Provide the [x, y] coordinate of the cell's center where the given text is located.  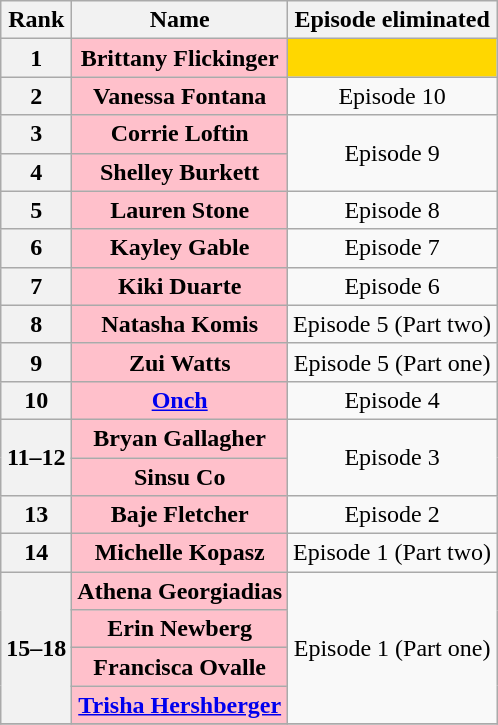
13 [36, 515]
Kayley Gable [180, 248]
1 [36, 58]
Kiki Duarte [180, 286]
5 [36, 210]
Bryan Gallagher [180, 438]
Sinsu Co [180, 477]
Episode eliminated [392, 20]
9 [36, 362]
7 [36, 286]
Episode 5 (Part two) [392, 324]
Francisca Ovalle [180, 667]
Name [180, 20]
Episode 4 [392, 400]
Athena Georgiadias [180, 591]
Brittany Flickinger [180, 58]
Episode 10 [392, 96]
Episode 3 [392, 457]
Episode 2 [392, 515]
3 [36, 134]
Baje Fletcher [180, 515]
10 [36, 400]
14 [36, 553]
11–12 [36, 457]
Vanessa Fontana [180, 96]
Erin Newberg [180, 629]
Natasha Komis [180, 324]
Episode 7 [392, 248]
4 [36, 172]
Shelley Burkett [180, 172]
Episode 1 (Part one) [392, 648]
Onch [180, 400]
2 [36, 96]
Lauren Stone [180, 210]
8 [36, 324]
6 [36, 248]
Episode 8 [392, 210]
Episode 6 [392, 286]
Trisha Hershberger [180, 705]
Rank [36, 20]
Zui Watts [180, 362]
Episode 1 (Part two) [392, 553]
Corrie Loftin [180, 134]
15–18 [36, 648]
Episode 9 [392, 153]
Michelle Kopasz [180, 553]
Episode 5 (Part one) [392, 362]
